Return [x, y] of the center of cell containing provided text 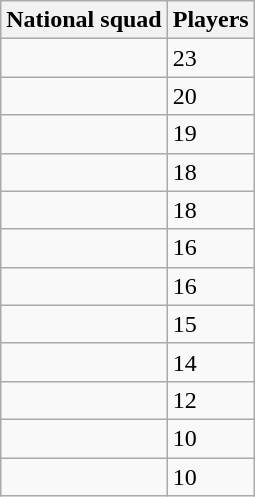
14 [210, 362]
National squad [84, 20]
15 [210, 324]
12 [210, 400]
19 [210, 134]
23 [210, 58]
Players [210, 20]
20 [210, 96]
